Pinpoint the cell where the given text exists, returning its [X, Y] midpoint coordinate. 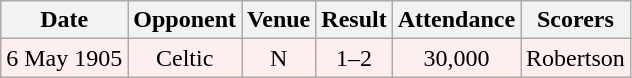
Robertson [576, 58]
Date [64, 20]
6 May 1905 [64, 58]
Attendance [456, 20]
Venue [279, 20]
Result [354, 20]
N [279, 58]
1–2 [354, 58]
Scorers [576, 20]
Opponent [185, 20]
30,000 [456, 58]
Celtic [185, 58]
